Scan for the cell matching the given text and deliver its (x, y) coordinate at center. 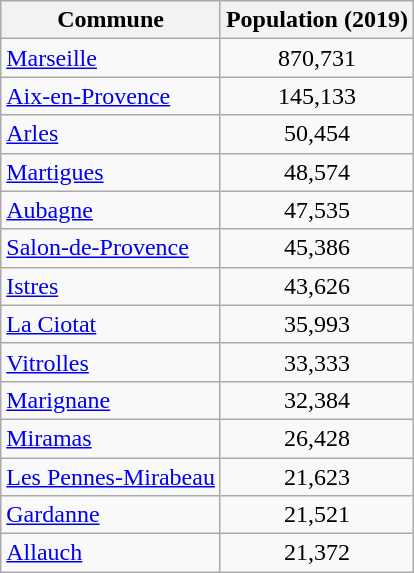
35,993 (316, 324)
La Ciotat (111, 324)
Marseille (111, 58)
Arles (111, 134)
Martigues (111, 172)
21,372 (316, 553)
21,521 (316, 515)
Vitrolles (111, 362)
Aubagne (111, 210)
32,384 (316, 400)
Population (2019) (316, 20)
47,535 (316, 210)
870,731 (316, 58)
Marignane (111, 400)
26,428 (316, 438)
48,574 (316, 172)
Gardanne (111, 515)
Salon-de-Provence (111, 248)
Commune (111, 20)
21,623 (316, 477)
43,626 (316, 286)
145,133 (316, 96)
50,454 (316, 134)
Miramas (111, 438)
33,333 (316, 362)
Allauch (111, 553)
45,386 (316, 248)
Les Pennes-Mirabeau (111, 477)
Aix-en-Provence (111, 96)
Istres (111, 286)
